Detect which cell encompasses the target text, then output its [x, y] center coordinate. 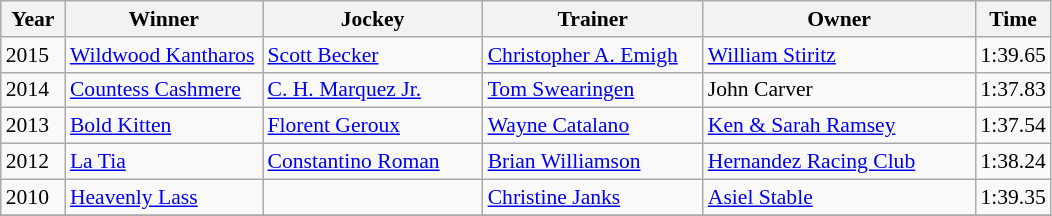
2015 [33, 55]
2012 [33, 162]
Tom Swearingen [593, 90]
Time [1012, 19]
2014 [33, 90]
Winner [164, 19]
John Carver [840, 90]
Ken & Sarah Ramsey [840, 126]
C. H. Marquez Jr. [372, 90]
Scott Becker [372, 55]
Brian Williamson [593, 162]
William Stiritz [840, 55]
1:37.54 [1012, 126]
Countess Cashmere [164, 90]
Hernandez Racing Club [840, 162]
1:39.65 [1012, 55]
La Tia [164, 162]
Constantino Roman [372, 162]
Bold Kitten [164, 126]
Trainer [593, 19]
2010 [33, 197]
Owner [840, 19]
Wildwood Kantharos [164, 55]
Asiel Stable [840, 197]
Wayne Catalano [593, 126]
1:38.24 [1012, 162]
Christopher A. Emigh [593, 55]
1:39.35 [1012, 197]
1:37.83 [1012, 90]
Florent Geroux [372, 126]
Heavenly Lass [164, 197]
2013 [33, 126]
Christine Janks [593, 197]
Jockey [372, 19]
Year [33, 19]
